Extract the (x, y) coordinate from the center of the cell holding the provided text.  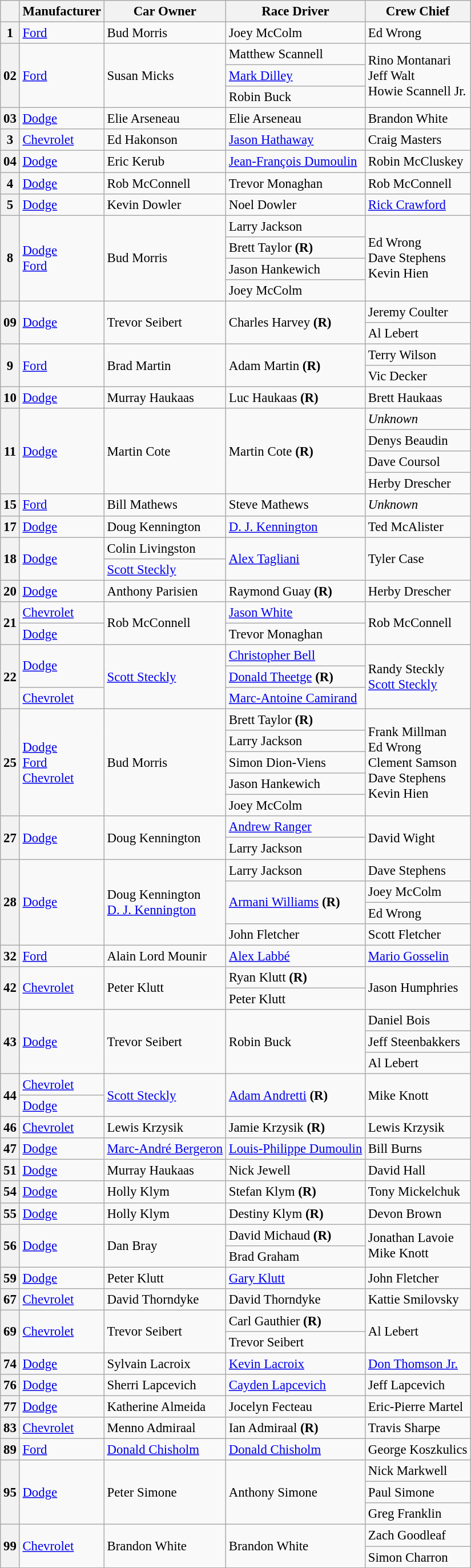
Kevin Dowler (164, 204)
Randy Steckly Scott Steckly (418, 677)
Ed Hakonson (164, 140)
10 (10, 398)
9 (10, 365)
Mike Knott (418, 1095)
Dave Stephens (418, 870)
Jocelyn Fecteau (295, 1407)
Charles Harvey (R) (295, 322)
Dave Coursol (418, 462)
5 (10, 204)
Alain Lord Mounir (164, 956)
Jeff Lapcevich (418, 1385)
3 (10, 140)
Bill Burns (418, 1149)
Paul Simone (418, 1493)
Destiny Klym (R) (295, 1213)
51 (10, 1171)
Marc-André Bergeron (164, 1149)
Jean-François Dumoulin (295, 162)
1 (10, 33)
Eric Kerub (164, 162)
Scott Fletcher (418, 934)
Andrew Ranger (295, 827)
28 (10, 902)
Martin Cote (164, 451)
Christopher Bell (295, 656)
Ted McAlister (418, 526)
Dan Bray (164, 1246)
Nick Jewell (295, 1171)
89 (10, 1450)
David Wight (418, 838)
Adam Martin (R) (295, 365)
Craig Masters (418, 140)
Stefan Klym (R) (295, 1192)
Eric-Pierre Martel (418, 1407)
David Hall (418, 1171)
Dodge Ford Chevrolet (62, 763)
Doug Kennington D. J. Kennington (164, 902)
Kevin Lacroix (295, 1364)
11 (10, 451)
Jonathan Lavoie Mike Knott (418, 1246)
Ryan Klutt (R) (295, 978)
15 (10, 505)
83 (10, 1428)
Noel Dowler (295, 204)
Armani Williams (R) (295, 902)
99 (10, 1546)
25 (10, 763)
Brad Graham (295, 1256)
69 (10, 1332)
Jason Humphries (418, 988)
Frank Millman Ed Wrong Clement Samson Dave Stephens Kevin Hien (418, 763)
Race Driver (295, 11)
Tony Mickelchuk (418, 1192)
Simon Dion-Viens (295, 763)
Jason White (295, 613)
Robin McCluskey (418, 162)
54 (10, 1192)
Matthew Scannell (295, 54)
Rick Crawford (418, 204)
Alex Tagliani (295, 558)
Jeremy Coulter (418, 312)
03 (10, 119)
Luc Haukaas (R) (295, 398)
8 (10, 258)
Menno Admiraal (164, 1428)
Greg Franklin (418, 1514)
95 (10, 1493)
09 (10, 322)
44 (10, 1095)
22 (10, 677)
Manufacturer (62, 11)
47 (10, 1149)
74 (10, 1364)
Jeff Steenbakkers (418, 1042)
Sherri Lapcevich (164, 1385)
46 (10, 1128)
Cayden Lapcevich (295, 1385)
21 (10, 624)
04 (10, 162)
Steve Mathews (295, 505)
Mario Gosselin (418, 956)
67 (10, 1300)
Daniel Bois (418, 1020)
Susan Micks (164, 75)
Peter Simone (164, 1493)
77 (10, 1407)
Carl Gauthier (R) (295, 1321)
Ed Wrong Dave Stephens Kevin Hien (418, 258)
Colin Livingston (164, 548)
Adam Andretti (R) (295, 1095)
Rino Montanari Jeff Walt Howie Scannell Jr. (418, 75)
18 (10, 558)
Jamie Krzysik (R) (295, 1128)
59 (10, 1278)
Don Thomson Jr. (418, 1364)
Jason Hathaway (295, 140)
Anthony Parisien (164, 591)
Simon Charron (418, 1557)
Sylvain Lacroix (164, 1364)
Kattie Smilovsky (418, 1300)
Anthony Simone (295, 1493)
Nick Markwell (418, 1471)
56 (10, 1246)
Alex Labbé (295, 956)
Tyler Case (418, 558)
Martin Cote (R) (295, 451)
55 (10, 1213)
42 (10, 988)
43 (10, 1042)
Denys Beaudin (418, 441)
Vic Decker (418, 376)
Donald Theetge (R) (295, 677)
Bill Mathews (164, 505)
Terry Wilson (418, 355)
32 (10, 956)
Mark Dilley (295, 76)
Brad Martin (164, 365)
Ian Admiraal (R) (295, 1428)
Raymond Guay (R) (295, 591)
Zach Goodleaf (418, 1535)
Brett Haukaas (418, 398)
D. J. Kennington (295, 526)
17 (10, 526)
02 (10, 75)
Marc-Antoine Camirand (295, 698)
Katherine Almeida (164, 1407)
Travis Sharpe (418, 1428)
George Koszkulics (418, 1450)
27 (10, 838)
20 (10, 591)
David Michaud (R) (295, 1235)
Louis-Philippe Dumoulin (295, 1149)
Car Owner (164, 11)
76 (10, 1385)
Gary Klutt (295, 1278)
Dodge Ford (62, 258)
4 (10, 183)
Devon Brown (418, 1213)
Crew Chief (418, 11)
